Locate the cell with the specified text and output its [X, Y] center coordinate. 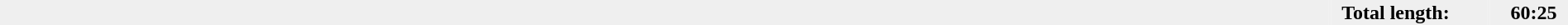
60:25 [1528, 12]
Total length: [1409, 12]
